Scan for the cell matching the given text and deliver its [x, y] coordinate at center. 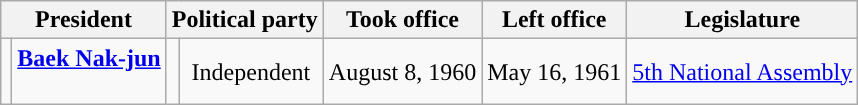
August 8, 1960 [402, 72]
Independent [252, 72]
Baek Nak-jun [89, 72]
Took office [402, 20]
President [84, 20]
Legislature [742, 20]
May 16, 1961 [554, 72]
Political party [244, 20]
Left office [554, 20]
5th National Assembly [742, 72]
